Output the [x, y] coordinate of the center of the cell containing the given text.  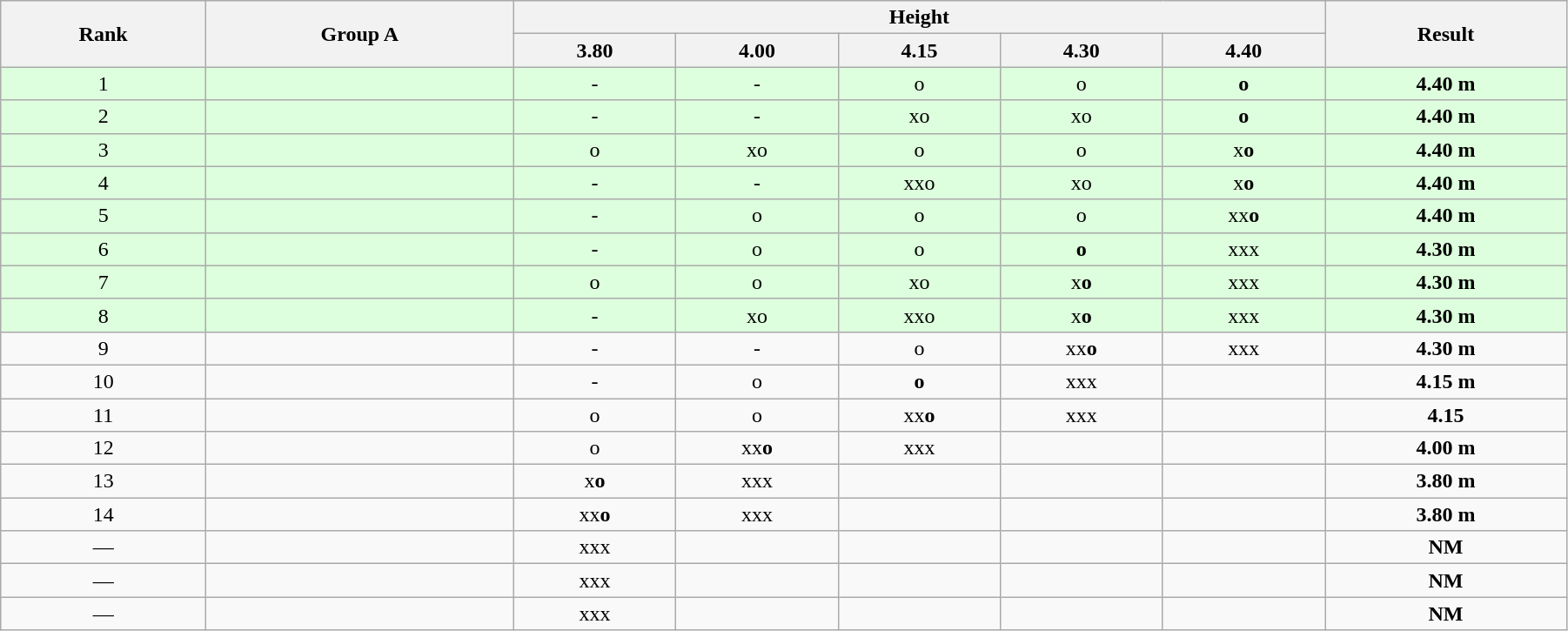
Rank [104, 34]
10 [104, 381]
1 [104, 84]
2 [104, 117]
8 [104, 315]
3 [104, 150]
3.80 [594, 50]
Result [1445, 34]
14 [104, 514]
4.00 [757, 50]
4.15 m [1445, 381]
12 [104, 448]
4.30 [1082, 50]
7 [104, 282]
4.00 m [1445, 448]
11 [104, 415]
5 [104, 216]
4.40 [1243, 50]
Group A [360, 34]
13 [104, 481]
Height [919, 17]
4 [104, 183]
9 [104, 348]
6 [104, 249]
